Determine the [x, y] coordinate at the center of the cell enclosing the given text.  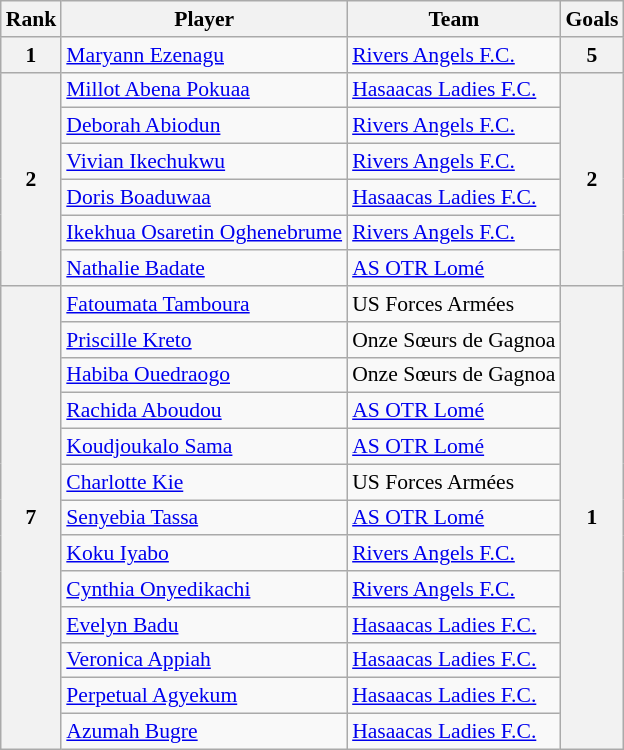
Doris Boaduwaa [204, 197]
Goals [592, 19]
Nathalie Badate [204, 269]
7 [32, 518]
Koudjoukalo Sama [204, 447]
Millot Abena Pokuaa [204, 90]
Evelyn Badu [204, 625]
Team [454, 19]
Habiba Ouedraogo [204, 375]
Senyebia Tassa [204, 518]
5 [592, 55]
Charlotte Kie [204, 482]
Priscille Kreto [204, 340]
Player [204, 19]
Deborah Abiodun [204, 126]
Maryann Ezenagu [204, 55]
Perpetual Agyekum [204, 696]
Cynthia Onyedikachi [204, 589]
Rachida Aboudou [204, 411]
Ikekhua Osaretin Oghenebrume [204, 233]
Azumah Bugre [204, 732]
Veronica Appiah [204, 660]
Fatoumata Tamboura [204, 304]
Koku Iyabo [204, 554]
Vivian Ikechukwu [204, 162]
Rank [32, 19]
